Scan for the cell matching the given text and deliver its [x, y] coordinate at center. 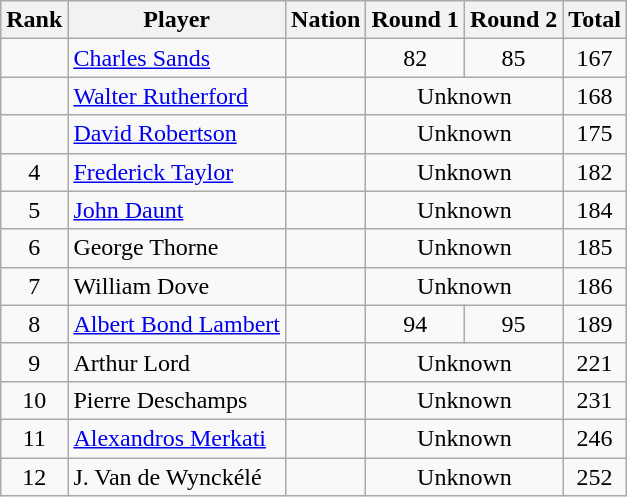
186 [595, 286]
George Thorne [177, 248]
252 [595, 477]
Round 1 [415, 20]
Total [595, 20]
94 [415, 324]
182 [595, 172]
Albert Bond Lambert [177, 324]
Nation [326, 20]
William Dove [177, 286]
J. Van de Wynckélé [177, 477]
7 [34, 286]
John Daunt [177, 210]
Round 2 [513, 20]
11 [34, 438]
Player [177, 20]
12 [34, 477]
Arthur Lord [177, 362]
221 [595, 362]
167 [595, 58]
82 [415, 58]
9 [34, 362]
Walter Rutherford [177, 96]
184 [595, 210]
175 [595, 134]
5 [34, 210]
Charles Sands [177, 58]
185 [595, 248]
6 [34, 248]
David Robertson [177, 134]
189 [595, 324]
231 [595, 400]
246 [595, 438]
85 [513, 58]
Rank [34, 20]
95 [513, 324]
8 [34, 324]
168 [595, 96]
Frederick Taylor [177, 172]
Pierre Deschamps [177, 400]
10 [34, 400]
4 [34, 172]
Alexandros Merkati [177, 438]
